Return the [X, Y] coordinate for the center point of the cell that contains the specified text.  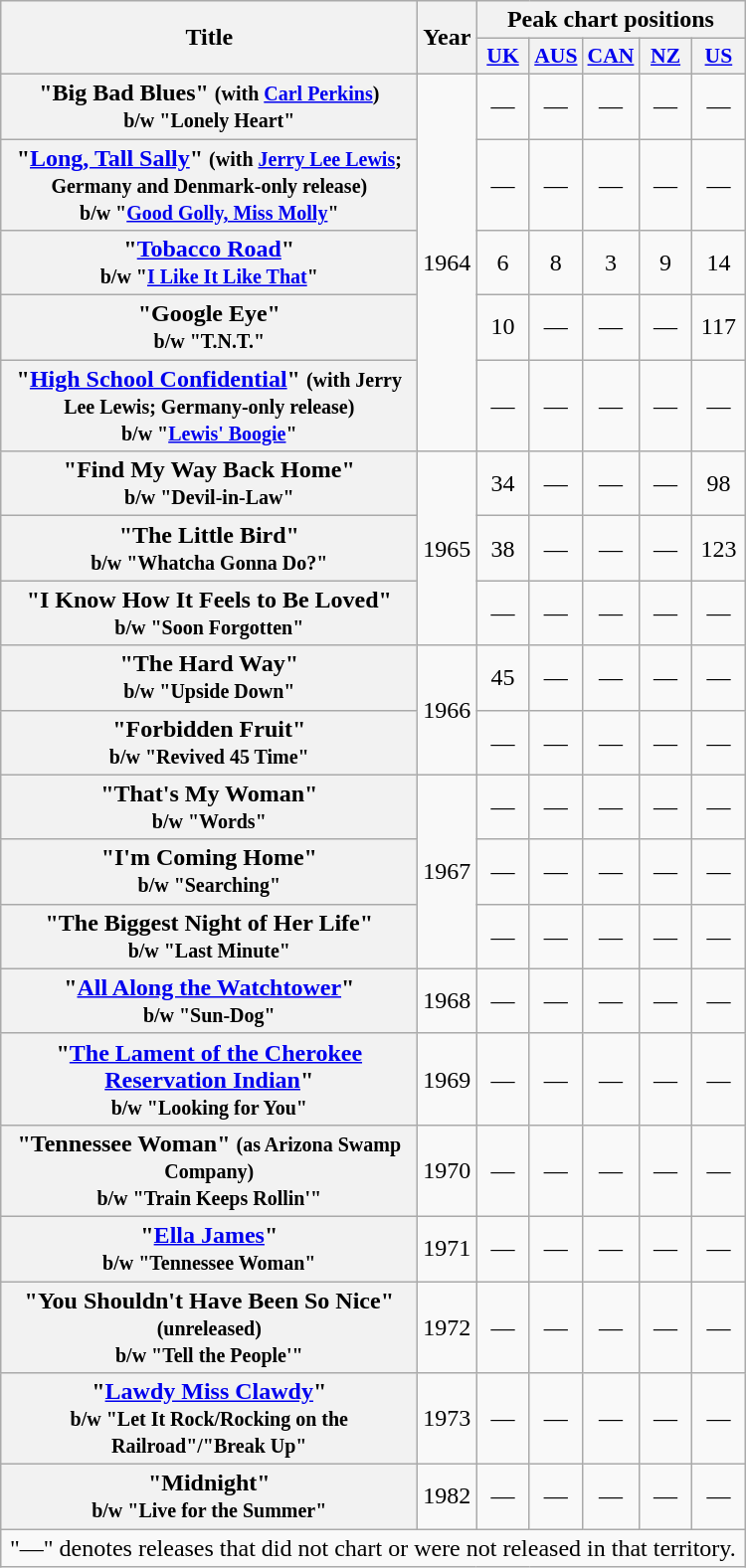
1969 [448, 1079]
"The Little Bird"b/w "Whatcha Gonna Do?" [209, 549]
1967 [448, 871]
"That's My Woman"b/w "Words" [209, 807]
1971 [448, 1249]
1970 [448, 1170]
"I Know How It Feels to Be Loved"b/w "Soon Forgotten" [209, 612]
"Google Eye"b/w "T.N.T." [209, 328]
117 [718, 328]
38 [503, 549]
Title [209, 38]
1968 [448, 1000]
"Long, Tall Sally" (with Jerry Lee Lewis; Germany and Denmark-only release)b/w "Good Golly, Miss Molly" [209, 185]
CAN [611, 57]
"Lawdy Miss Clawdy"b/w "Let It Rock/Rocking on the Railroad"/"Break Up" [209, 1419]
"All Along the Watchtower"b/w "Sun-Dog" [209, 1000]
34 [503, 483]
1972 [448, 1326]
"The Biggest Night of Her Life"b/w "Last Minute" [209, 937]
45 [503, 678]
"High School Confidential" (with Jerry Lee Lewis; Germany-only release)b/w "Lewis' Boogie" [209, 406]
"Find My Way Back Home"b/w "Devil-in-Law" [209, 483]
"Midnight"b/w "Live for the Summer" [209, 1497]
1965 [448, 549]
1966 [448, 710]
Peak chart positions [611, 20]
6 [503, 262]
123 [718, 549]
"—" denotes releases that did not chart or were not released in that territory. [373, 1548]
8 [555, 262]
"Ella James"b/w "Tennessee Woman" [209, 1249]
"The Hard Way"b/w "Upside Down" [209, 678]
US [718, 57]
"Tennessee Woman" (as Arizona Swamp Company)b/w "Train Keeps Rollin'" [209, 1170]
"Big Bad Blues" (with Carl Perkins)b/w "Lonely Heart" [209, 105]
1973 [448, 1419]
1964 [448, 262]
"Forbidden Fruit"b/w "Revived 45 Time" [209, 742]
98 [718, 483]
AUS [555, 57]
NZ [664, 57]
9 [664, 262]
1982 [448, 1497]
"I'm Coming Home"b/w "Searching" [209, 871]
"You Shouldn't Have Been So Nice" (unreleased)b/w "Tell the People'" [209, 1326]
Year [448, 38]
UK [503, 57]
"Tobacco Road"b/w "I Like It Like That" [209, 262]
14 [718, 262]
10 [503, 328]
3 [611, 262]
"The Lament of the Cherokee Reservation Indian"b/w "Looking for You" [209, 1079]
